Return the (x, y) coordinate for the center point of the cell that contains the specified text.  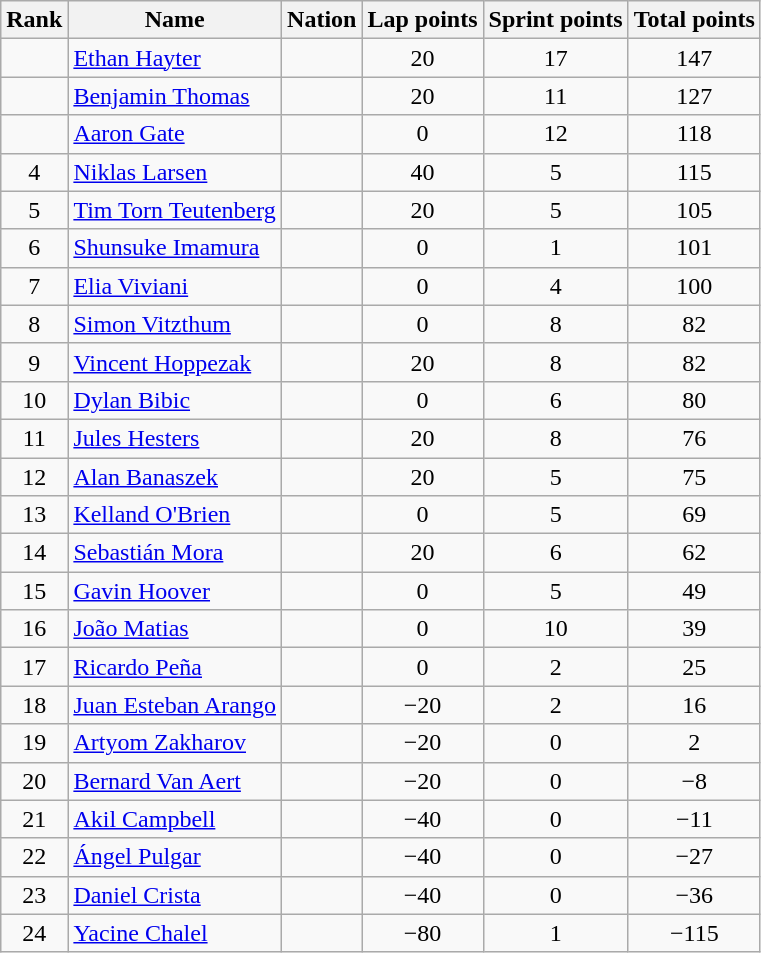
101 (694, 248)
Artyom Zakharov (175, 743)
Akil Campbell (175, 819)
−8 (694, 781)
−80 (422, 933)
Niklas Larsen (175, 172)
80 (694, 400)
25 (694, 667)
Ángel Pulgar (175, 857)
14 (34, 553)
Simon Vitzthum (175, 324)
Alan Banaszek (175, 477)
Aaron Gate (175, 134)
7 (34, 286)
75 (694, 477)
18 (34, 705)
Lap points (422, 20)
21 (34, 819)
115 (694, 172)
Elia Viviani (175, 286)
39 (694, 629)
24 (34, 933)
Kelland O'Brien (175, 515)
−11 (694, 819)
Total points (694, 20)
−27 (694, 857)
22 (34, 857)
Daniel Crista (175, 895)
Rank (34, 20)
Nation (322, 20)
118 (694, 134)
105 (694, 210)
João Matias (175, 629)
76 (694, 438)
127 (694, 96)
Juan Esteban Arango (175, 705)
147 (694, 58)
Dylan Bibic (175, 400)
Ethan Hayter (175, 58)
Sebastián Mora (175, 553)
15 (34, 591)
Tim Torn Teutenberg (175, 210)
−115 (694, 933)
Bernard Van Aert (175, 781)
9 (34, 362)
40 (422, 172)
Benjamin Thomas (175, 96)
69 (694, 515)
19 (34, 743)
Ricardo Peña (175, 667)
49 (694, 591)
Jules Hesters (175, 438)
23 (34, 895)
Gavin Hoover (175, 591)
Vincent Hoppezak (175, 362)
Shunsuke Imamura (175, 248)
13 (34, 515)
Yacine Chalel (175, 933)
100 (694, 286)
Name (175, 20)
Sprint points (556, 20)
62 (694, 553)
−36 (694, 895)
